Output the [X, Y] coordinate of the center of the cell containing the given text.  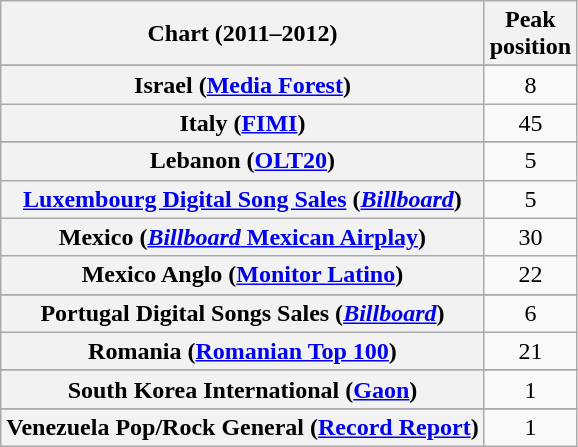
Portugal Digital Songs Sales (Billboard) [242, 313]
21 [530, 351]
45 [530, 123]
South Korea International (Gaon) [242, 389]
6 [530, 313]
30 [530, 237]
Luxembourg Digital Song Sales (Billboard) [242, 199]
Chart (2011–2012) [242, 34]
Venezuela Pop/Rock General (Record Report) [242, 427]
Israel (Media Forest) [242, 85]
8 [530, 85]
Mexico Anglo (Monitor Latino) [242, 275]
Italy (FIMI) [242, 123]
Lebanon (OLT20) [242, 161]
Romania (Romanian Top 100) [242, 351]
22 [530, 275]
Peakposition [530, 34]
Mexico (Billboard Mexican Airplay) [242, 237]
